Identify which cell holds the provided text, then report its [X, Y] central coordinate. 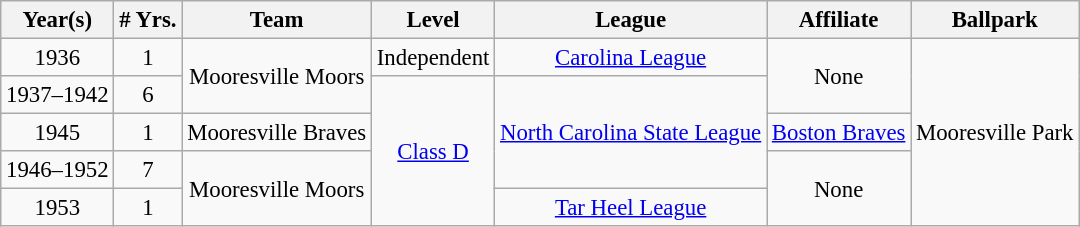
Tar Heel League [631, 208]
Carolina League [631, 58]
Year(s) [58, 20]
# Yrs. [148, 20]
Boston Braves [839, 133]
Independent [432, 58]
North Carolina State League [631, 132]
Class D [432, 151]
Affiliate [839, 20]
League [631, 20]
1953 [58, 208]
1936 [58, 58]
7 [148, 170]
6 [148, 95]
Team [277, 20]
Ballpark [995, 20]
1945 [58, 133]
Mooresville Park [995, 133]
Mooresville Braves [277, 133]
1937–1942 [58, 95]
Level [432, 20]
1946–1952 [58, 170]
